Find where the given text appears and provide that cell's center as [x, y] coordinate. 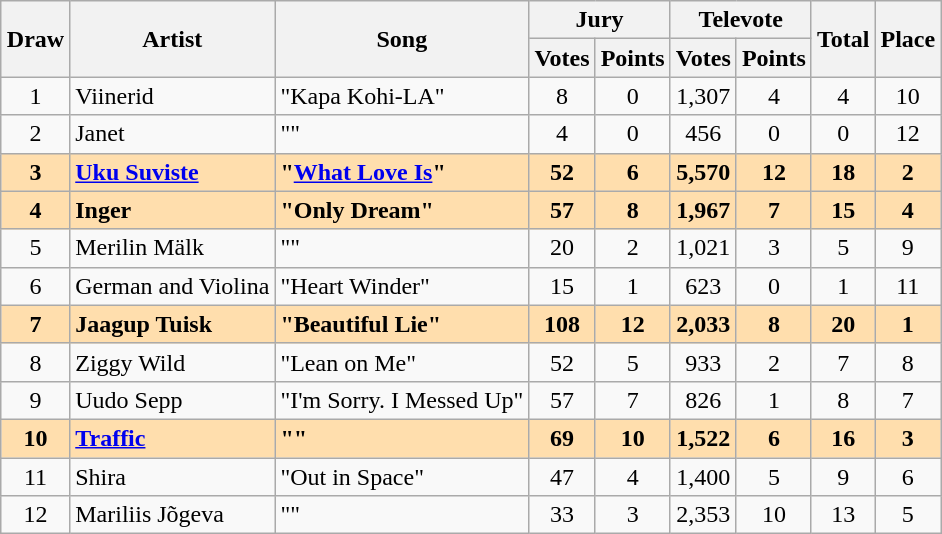
1,307 [703, 96]
Draw [35, 39]
"Out in Space" [402, 477]
69 [562, 438]
Viinerid [172, 96]
Jury [600, 20]
47 [562, 477]
33 [562, 515]
1,522 [703, 438]
German and Violina [172, 286]
826 [703, 400]
933 [703, 362]
Place [908, 39]
"Only Dream" [402, 210]
"I'm Sorry. I Messed Up" [402, 400]
Merilin Mälk [172, 248]
13 [843, 515]
2,353 [703, 515]
Jaagup Tuisk [172, 324]
Shira [172, 477]
"Kapa Kohi-LA" [402, 96]
108 [562, 324]
Artist [172, 39]
16 [843, 438]
5,570 [703, 172]
1,021 [703, 248]
"Lean on Me" [402, 362]
"Heart Winder" [402, 286]
Uudo Sepp [172, 400]
Total [843, 39]
623 [703, 286]
Mariliis Jõgeva [172, 515]
Ziggy Wild [172, 362]
Song [402, 39]
Inger [172, 210]
2,033 [703, 324]
1,400 [703, 477]
"What Love Is" [402, 172]
Uku Suviste [172, 172]
Janet [172, 134]
1,967 [703, 210]
456 [703, 134]
"Beautiful Lie" [402, 324]
18 [843, 172]
Televote [740, 20]
Traffic [172, 438]
